Capture the cell that displays the provided text and extract its (x, y) central coordinate. 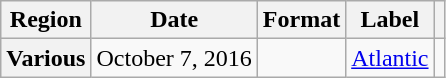
Various (46, 58)
October 7, 2016 (174, 58)
Region (46, 20)
Format (301, 20)
Label (390, 20)
Date (174, 20)
Atlantic (390, 58)
